Pinpoint the cell where the given text exists, returning its [X, Y] midpoint coordinate. 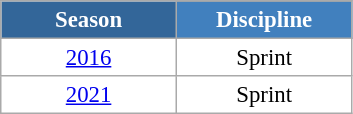
Discipline [264, 20]
2021 [89, 95]
2016 [89, 58]
Season [89, 20]
